Extract the [x, y] coordinate from the center of the cell holding the provided text.  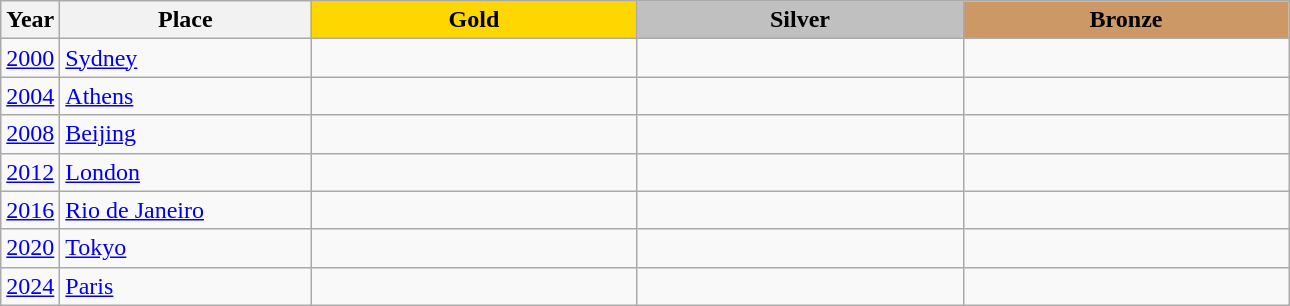
2008 [30, 134]
Rio de Janeiro [186, 210]
2016 [30, 210]
Beijing [186, 134]
2004 [30, 96]
Gold [474, 20]
2000 [30, 58]
Paris [186, 286]
Athens [186, 96]
Bronze [1126, 20]
Tokyo [186, 248]
Year [30, 20]
Silver [800, 20]
2012 [30, 172]
London [186, 172]
2024 [30, 286]
Place [186, 20]
2020 [30, 248]
Sydney [186, 58]
